Search for the cell housing the specified text and yield its (x, y) center coordinate. 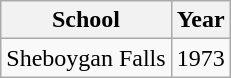
Sheboygan Falls (86, 58)
1973 (200, 58)
Year (200, 20)
School (86, 20)
